Output the (x, y) coordinate of the center of the cell containing the given text.  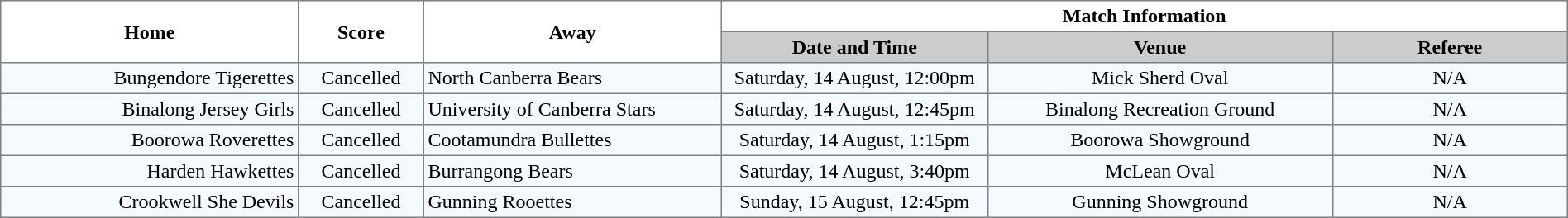
Gunning Rooettes (572, 202)
McLean Oval (1159, 171)
Away (572, 31)
Score (361, 31)
North Canberra Bears (572, 78)
Saturday, 14 August, 12:45pm (854, 109)
Referee (1450, 47)
Crookwell She Devils (150, 202)
Venue (1159, 47)
Boorowa Roverettes (150, 140)
Date and Time (854, 47)
Boorowa Showground (1159, 140)
Cootamundra Bullettes (572, 140)
Bungendore Tigerettes (150, 78)
Harden Hawkettes (150, 171)
Gunning Showground (1159, 202)
University of Canberra Stars (572, 109)
Saturday, 14 August, 1:15pm (854, 140)
Saturday, 14 August, 3:40pm (854, 171)
Match Information (1145, 17)
Burrangong Bears (572, 171)
Binalong Jersey Girls (150, 109)
Home (150, 31)
Binalong Recreation Ground (1159, 109)
Saturday, 14 August, 12:00pm (854, 78)
Mick Sherd Oval (1159, 78)
Sunday, 15 August, 12:45pm (854, 202)
